Pinpoint the cell where the given text exists, returning its [x, y] midpoint coordinate. 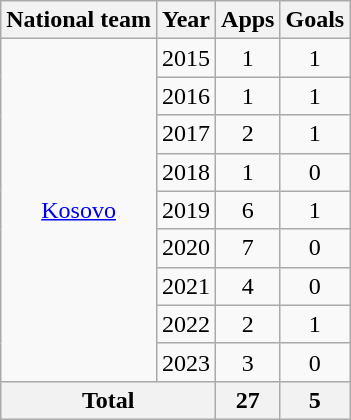
4 [248, 286]
Apps [248, 20]
National team [79, 20]
2019 [186, 210]
2023 [186, 362]
2021 [186, 286]
Goals [315, 20]
6 [248, 210]
2017 [186, 134]
7 [248, 248]
Total [108, 400]
2016 [186, 96]
27 [248, 400]
2015 [186, 58]
Kosovo [79, 210]
Year [186, 20]
2022 [186, 324]
5 [315, 400]
3 [248, 362]
2020 [186, 248]
2018 [186, 172]
